Locate the cell with the specified text and output its [X, Y] center coordinate. 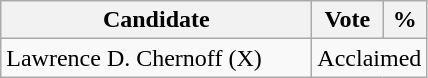
Vote [348, 20]
% [405, 20]
Acclaimed [370, 58]
Candidate [156, 20]
Lawrence D. Chernoff (X) [156, 58]
